Search for the cell housing the specified text and yield its [X, Y] center coordinate. 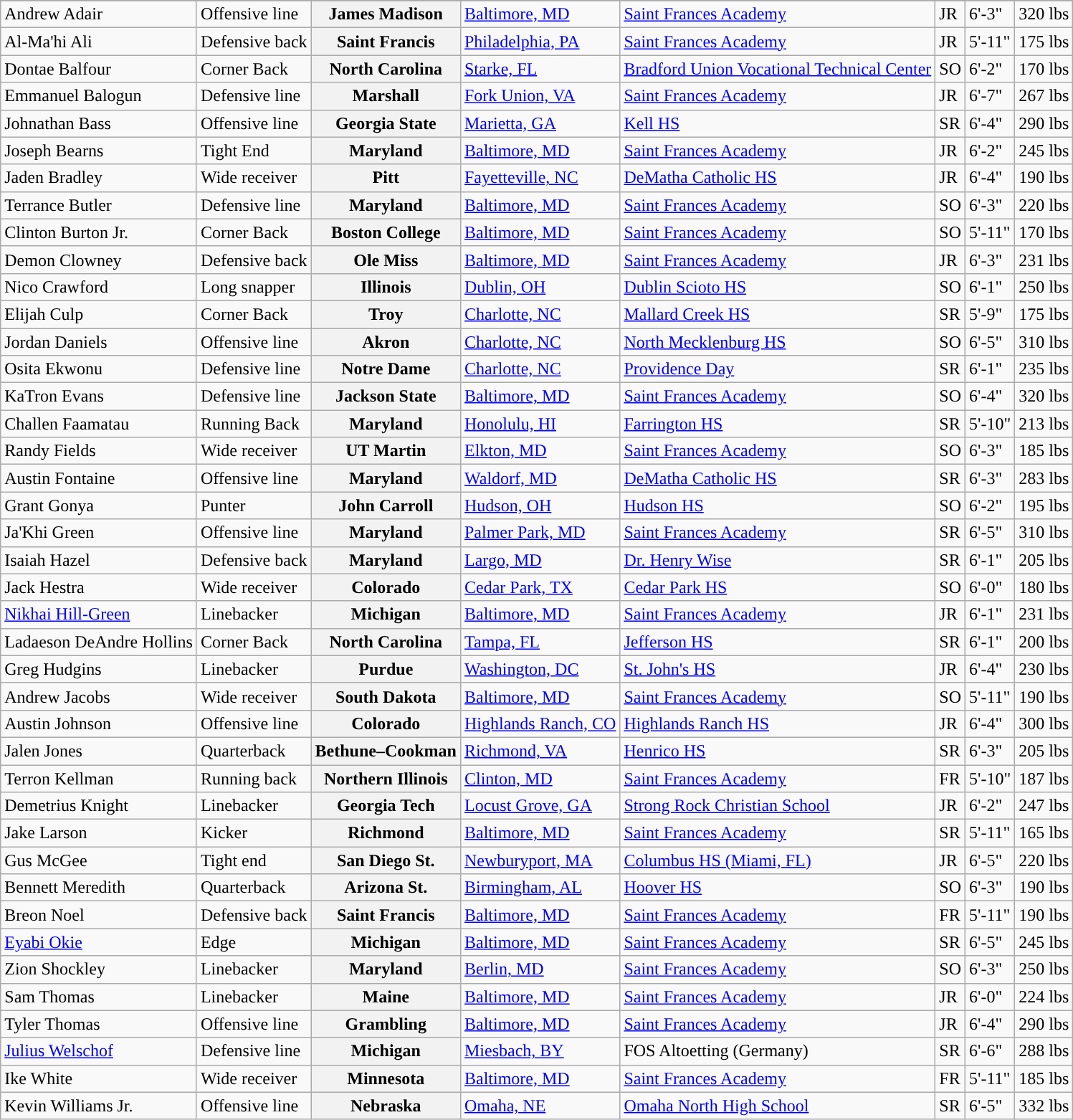
Dublin, OH [540, 287]
Maine [386, 997]
Minnesota [386, 1078]
Ole Miss [386, 260]
Hudson HS [778, 506]
San Diego St. [386, 860]
235 lbs [1044, 369]
224 lbs [1044, 997]
Palmer Park, MD [540, 533]
Eyabi Okie [99, 942]
Jack Hestra [99, 587]
UT Martin [386, 451]
Kevin Williams Jr. [99, 1106]
Clinton Burton Jr. [99, 232]
Terron Kellman [99, 778]
Running back [254, 778]
Jordan Daniels [99, 342]
Grambling [386, 1024]
Henrico HS [778, 751]
Isaiah Hazel [99, 560]
Highlands Ranch HS [778, 723]
James Madison [386, 14]
332 lbs [1044, 1106]
Tampa, FL [540, 642]
North Mecklenburg HS [778, 342]
Terrance Butler [99, 205]
Austin Johnson [99, 723]
John Carroll [386, 506]
Ike White [99, 1078]
Strong Rock Christian School [778, 806]
Jackson State [386, 397]
283 lbs [1044, 478]
Punter [254, 506]
Austin Fontaine [99, 478]
Challen Faamatau [99, 424]
Andrew Jacobs [99, 696]
Purdue [386, 669]
Clinton, MD [540, 778]
Long snapper [254, 287]
Nikhai Hill-Green [99, 614]
Marietta, GA [540, 123]
Omaha, NE [540, 1106]
Hudson, OH [540, 506]
Hoover HS [778, 888]
Waldorf, MD [540, 478]
267 lbs [1044, 96]
Dontae Balfour [99, 69]
Nico Crawford [99, 287]
Georgia State [386, 123]
Grant Gonya [99, 506]
Al-Ma'hi Ali [99, 42]
Columbus HS (Miami, FL) [778, 860]
Joseph Bearns [99, 151]
St. John's HS [778, 669]
Pitt [386, 178]
Fayetteville, NC [540, 178]
Omaha North High School [778, 1106]
FOS Altoetting (Germany) [778, 1051]
Elkton, MD [540, 451]
Boston College [386, 232]
Jake Larson [99, 833]
Jaden Bradley [99, 178]
Kicker [254, 833]
Julius Welschof [99, 1051]
Akron [386, 342]
Berlin, MD [540, 969]
Jefferson HS [778, 642]
Nebraska [386, 1106]
Highlands Ranch, CO [540, 723]
Gus McGee [99, 860]
Ladaeson DeAndre Hollins [99, 642]
180 lbs [1044, 587]
Jalen Jones [99, 751]
Philadelphia, PA [540, 42]
Washington, DC [540, 669]
Edge [254, 942]
Tight End [254, 151]
Tyler Thomas [99, 1024]
Dr. Henry Wise [778, 560]
Locust Grove, GA [540, 806]
Georgia Tech [386, 806]
Bethune–Cookman [386, 751]
288 lbs [1044, 1051]
Largo, MD [540, 560]
Demon Clowney [99, 260]
Ja'Khi Green [99, 533]
230 lbs [1044, 669]
Richmond [386, 833]
Providence Day [778, 369]
Tight end [254, 860]
Osita Ekwonu [99, 369]
247 lbs [1044, 806]
Randy Fields [99, 451]
Notre Dame [386, 369]
Starke, FL [540, 69]
Arizona St. [386, 888]
195 lbs [1044, 506]
Emmanuel Balogun [99, 96]
KaTron Evans [99, 397]
Andrew Adair [99, 14]
Birmingham, AL [540, 888]
Bradford Union Vocational Technical Center [778, 69]
Farrington HS [778, 424]
Cedar Park HS [778, 587]
6'-6" [991, 1051]
300 lbs [1044, 723]
5'-9" [991, 314]
213 lbs [1044, 424]
6'-7" [991, 96]
Troy [386, 314]
165 lbs [1044, 833]
Fork Union, VA [540, 96]
Running Back [254, 424]
Elijah Culp [99, 314]
Zion Shockley [99, 969]
Cedar Park, TX [540, 587]
Bennett Meredith [99, 888]
Honolulu, HI [540, 424]
Mallard Creek HS [778, 314]
Illinois [386, 287]
Greg Hudgins [99, 669]
South Dakota [386, 696]
Sam Thomas [99, 997]
Breon Noel [99, 915]
Richmond, VA [540, 751]
Miesbach, BY [540, 1051]
Johnathan Bass [99, 123]
Northern Illinois [386, 778]
Dublin Scioto HS [778, 287]
Newburyport, MA [540, 860]
Kell HS [778, 123]
200 lbs [1044, 642]
187 lbs [1044, 778]
Demetrius Knight [99, 806]
Marshall [386, 96]
